Extract the (X, Y) coordinate from the center of the cell holding the provided text.  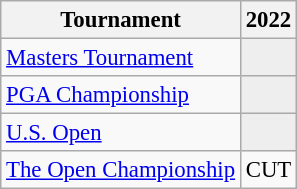
Masters Tournament (121, 58)
U.S. Open (121, 133)
Tournament (121, 20)
PGA Championship (121, 95)
CUT (268, 170)
2022 (268, 20)
The Open Championship (121, 170)
